Scan for the cell matching the given text and deliver its [x, y] coordinate at center. 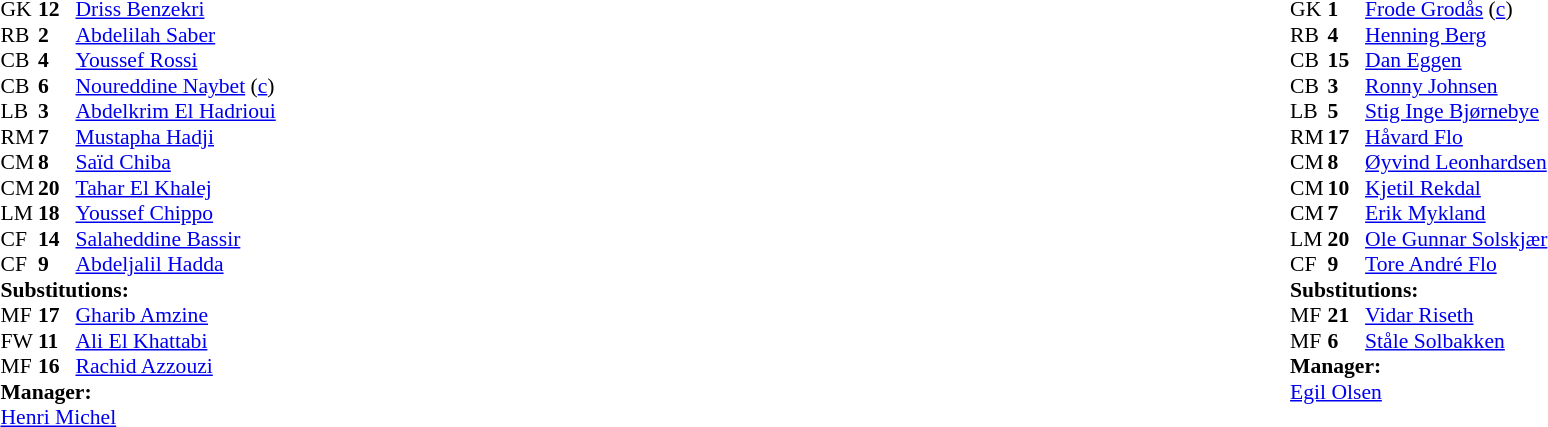
Mustapha Hadji [176, 137]
FW [19, 341]
14 [57, 239]
Rachid Azzouzi [176, 367]
Erik Mykland [1456, 213]
Abdelkrim El Hadrioui [176, 111]
21 [1347, 315]
Noureddine Naybet (c) [176, 86]
16 [57, 367]
18 [57, 213]
Tahar El Khalej [176, 188]
Saïd Chiba [176, 163]
Abdeljalil Hadda [176, 265]
Salaheddine Bassir [176, 239]
Egil Olsen [1418, 392]
10 [1347, 188]
Tore André Flo [1456, 265]
Stig Inge Bjørnebye [1456, 111]
Youssef Rossi [176, 61]
Ståle Solbakken [1456, 341]
Youssef Chippo [176, 213]
Øyvind Leonhardsen [1456, 163]
5 [1347, 111]
Vidar Riseth [1456, 315]
Ole Gunnar Solskjær [1456, 239]
Håvard Flo [1456, 137]
Kjetil Rekdal [1456, 188]
Gharib Amzine [176, 315]
Henning Berg [1456, 35]
11 [57, 341]
2 [57, 35]
15 [1347, 61]
Abdelilah Saber [176, 35]
Ronny Johnsen [1456, 86]
Dan Eggen [1456, 61]
Ali El Khattabi [176, 341]
